From the cell containing the given text, extract its center point as (x, y) coordinate. 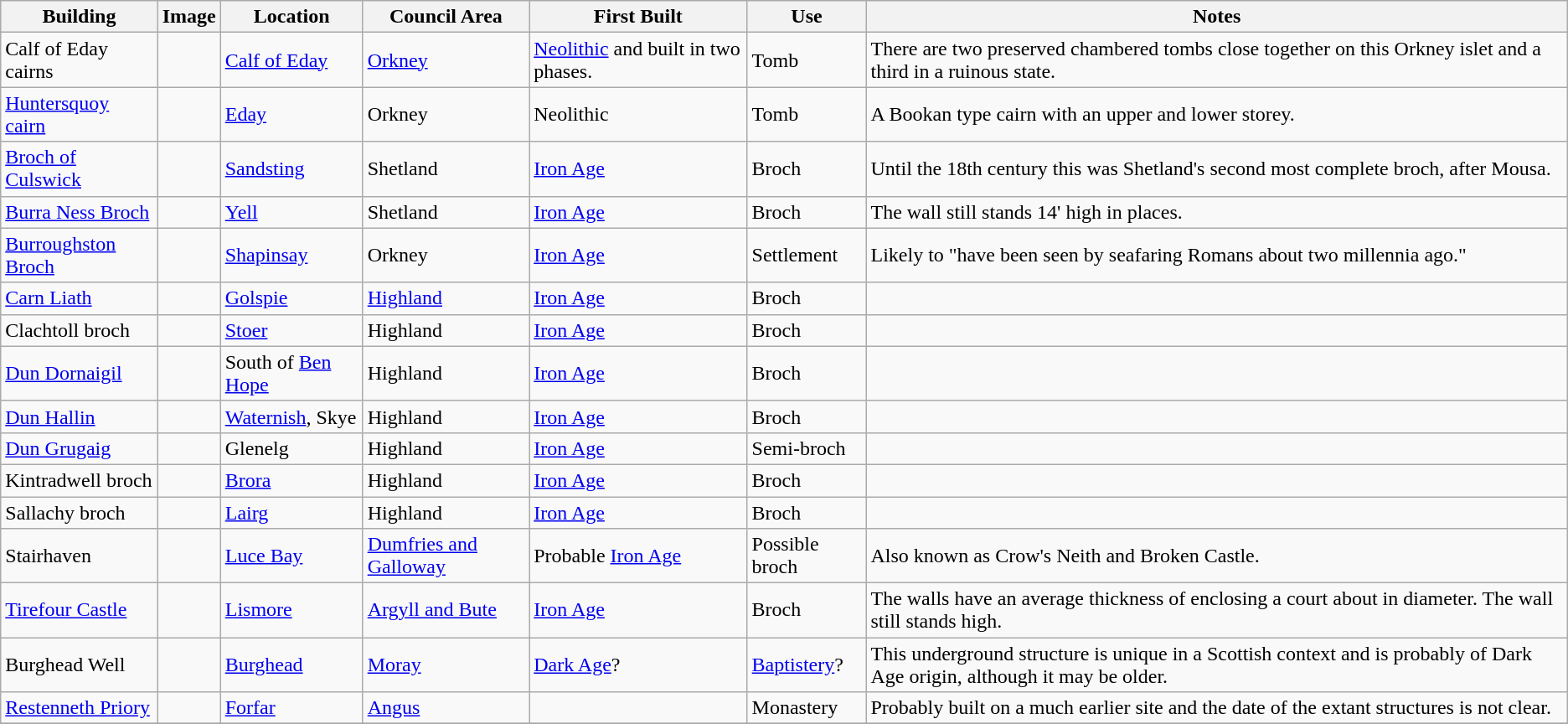
First Built (638, 17)
Sandsting (291, 169)
Forfar (291, 708)
Carn Liath (79, 298)
Location (291, 17)
Lairg (291, 512)
Settlement (807, 255)
Burghead (291, 665)
There are two preserved chambered tombs close together on this Orkney islet and a third in a ruinous state. (1216, 60)
Also known as Crow's Neith and Broken Castle. (1216, 556)
Moray (446, 665)
Brora (291, 480)
Eday (291, 114)
Yell (291, 212)
Angus (446, 708)
Huntersquoy cairn (79, 114)
Tirefour Castle (79, 610)
Until the 18th century this was Shetland's second most complete broch, after Mousa. (1216, 169)
Burghead Well (79, 665)
Kintradwell broch (79, 480)
Sallachy broch (79, 512)
Dun Dornaigil (79, 374)
Burra Ness Broch (79, 212)
Building (79, 17)
Use (807, 17)
Calf of Eday (291, 60)
Broch of Culswick (79, 169)
The wall still stands 14' high in places. (1216, 212)
Lismore (291, 610)
Burroughston Broch (79, 255)
Stoer (291, 330)
Dun Hallin (79, 416)
Council Area (446, 17)
Dark Age? (638, 665)
Shapinsay (291, 255)
Stairhaven (79, 556)
Image (189, 17)
A Bookan type cairn with an upper and lower storey. (1216, 114)
Neolithic and built in two phases. (638, 60)
Dumfries and Galloway (446, 556)
Restenneth Priory (79, 708)
Baptistery? (807, 665)
Calf of Eday cairns (79, 60)
Waternish, Skye (291, 416)
Argyll and Bute (446, 610)
Golspie (291, 298)
Likely to "have been seen by seafaring Romans about two millennia ago." (1216, 255)
Neolithic (638, 114)
Dun Grugaig (79, 448)
Clachtoll broch (79, 330)
Probably built on a much earlier site and the date of the extant structures is not clear. (1216, 708)
Notes (1216, 17)
Semi-broch (807, 448)
Monastery (807, 708)
This underground structure is unique in a Scottish context and is probably of Dark Age origin, although it may be older. (1216, 665)
South of Ben Hope (291, 374)
Possible broch (807, 556)
Luce Bay (291, 556)
Probable Iron Age (638, 556)
The walls have an average thickness of enclosing a court about in diameter. The wall still stands high. (1216, 610)
Glenelg (291, 448)
